For the text-containing cell, return its midpoint in (x, y) coordinate format. 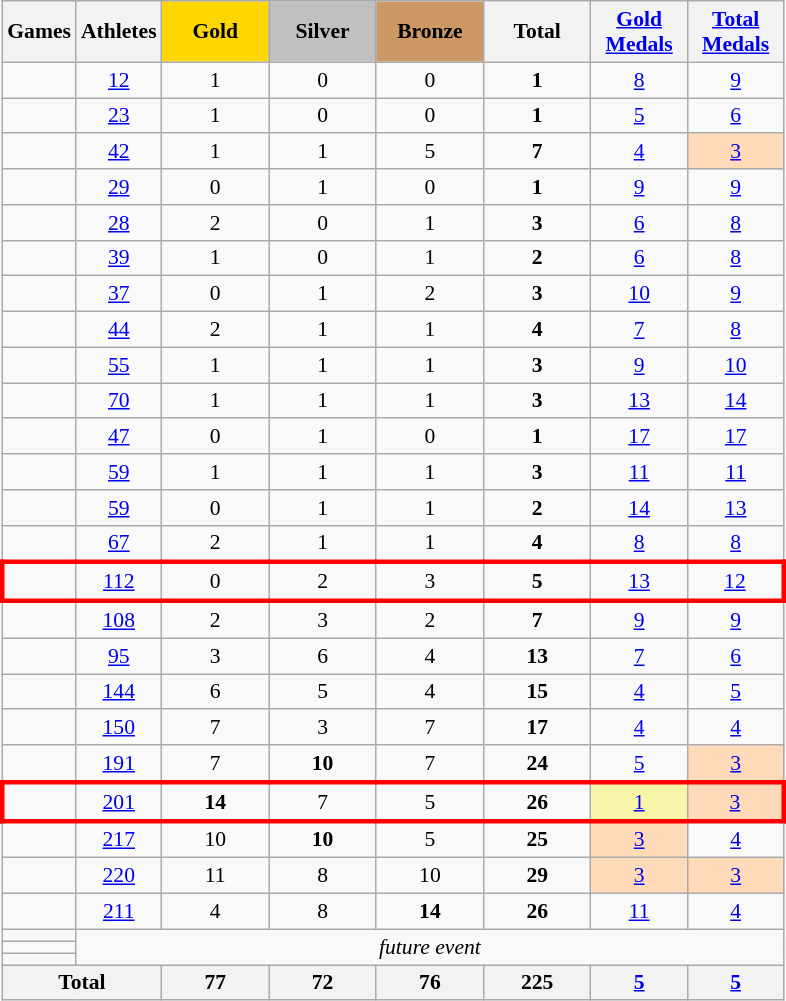
42 (119, 152)
Athletes (119, 32)
25 (538, 840)
225 (538, 983)
Bronze (430, 32)
55 (119, 365)
future event (430, 947)
28 (119, 223)
76 (430, 983)
Total Medals (736, 32)
39 (119, 258)
37 (119, 294)
108 (119, 620)
150 (119, 728)
77 (216, 983)
Silver (322, 32)
Gold Medals (640, 32)
95 (119, 656)
23 (119, 116)
217 (119, 840)
44 (119, 330)
24 (538, 764)
67 (119, 544)
47 (119, 437)
Games (39, 32)
201 (119, 802)
220 (119, 876)
70 (119, 401)
72 (322, 983)
191 (119, 764)
211 (119, 912)
Gold (216, 32)
15 (538, 692)
144 (119, 692)
112 (119, 582)
